Return (X, Y) of the center of cell containing provided text 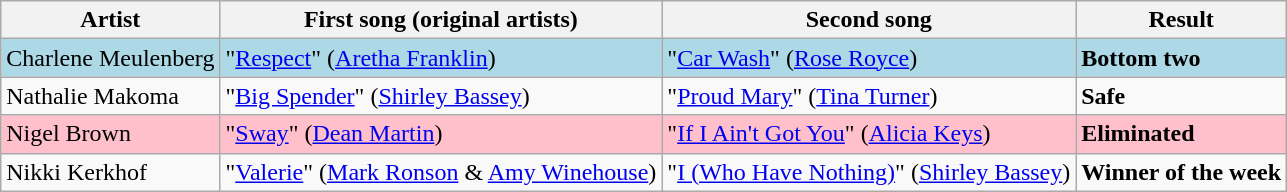
"Sway" (Dean Martin) (441, 134)
"If I Ain't Got You" (Alicia Keys) (869, 134)
"I (Who Have Nothing)" (Shirley Bassey) (869, 172)
Result (1182, 20)
"Car Wash" (Rose Royce) (869, 58)
"Valerie" (Mark Ronson & Amy Winehouse) (441, 172)
Charlene Meulenberg (110, 58)
"Respect" (Aretha Franklin) (441, 58)
Bottom two (1182, 58)
Safe (1182, 96)
Nathalie Makoma (110, 96)
Eliminated (1182, 134)
Second song (869, 20)
Nikki Kerkhof (110, 172)
"Big Spender" (Shirley Bassey) (441, 96)
"Proud Mary" (Tina Turner) (869, 96)
Nigel Brown (110, 134)
Artist (110, 20)
Winner of the week (1182, 172)
First song (original artists) (441, 20)
